Search for the cell housing the specified text and yield its (X, Y) center coordinate. 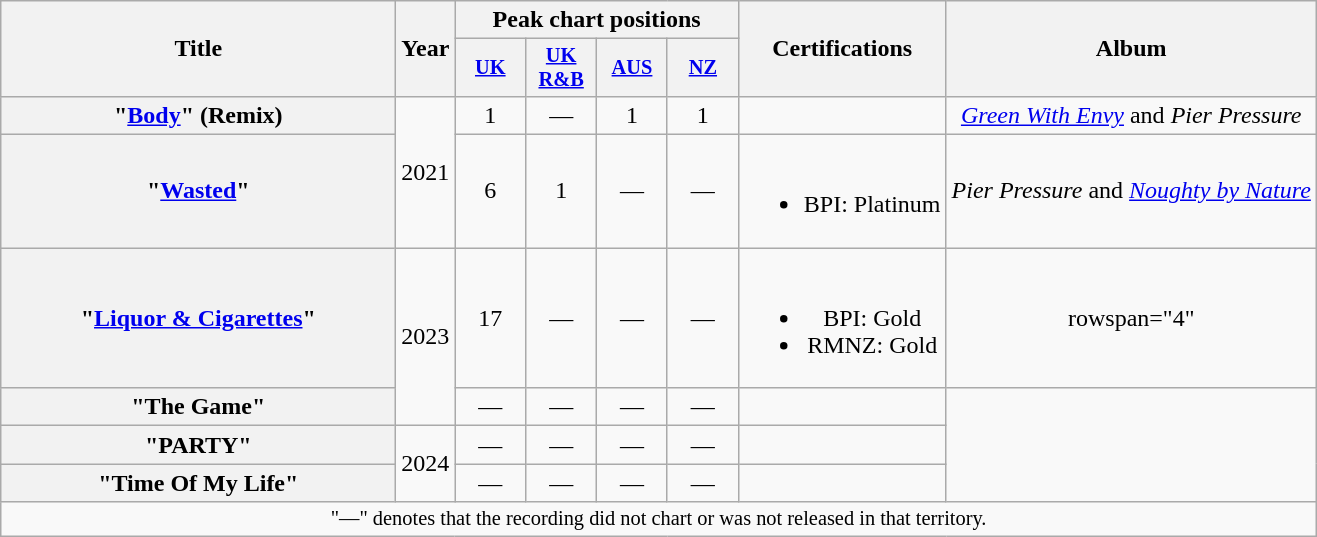
rowspan="4" (1131, 318)
UKR&B (562, 68)
Year (426, 49)
UK (490, 68)
"Time Of My Life" (198, 483)
BPI: GoldRMNZ: Gold (842, 318)
Pier Pressure and Noughty by Nature (1131, 192)
2021 (426, 172)
"Body" (Remix) (198, 115)
Album (1131, 49)
"PARTY" (198, 445)
NZ (702, 68)
"The Game" (198, 407)
2024 (426, 464)
Title (198, 49)
17 (490, 318)
Peak chart positions (596, 20)
"Liquor & Cigarettes" (198, 318)
BPI: Platinum (842, 192)
2023 (426, 337)
"—" denotes that the recording did not chart or was not released in that territory. (659, 519)
Certifications (842, 49)
6 (490, 192)
AUS (632, 68)
Green With Envy and Pier Pressure (1131, 115)
"Wasted" (198, 192)
